Determine the (x, y) coordinate at the center of the cell enclosing the given text.  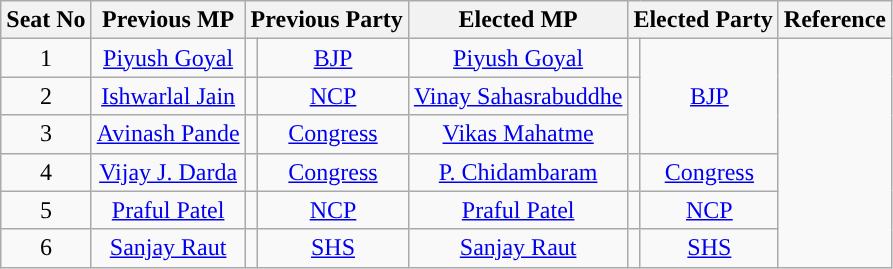
3 (46, 134)
1 (46, 58)
Seat No (46, 20)
Reference (834, 20)
P. Chidambaram (518, 172)
Elected Party (703, 20)
2 (46, 96)
4 (46, 172)
6 (46, 248)
Avinash Pande (168, 134)
Previous MP (168, 20)
Vinay Sahasrabuddhe (518, 96)
Vikas Mahatme (518, 134)
Previous Party (326, 20)
Ishwarlal Jain (168, 96)
5 (46, 210)
Elected MP (518, 20)
Vijay J. Darda (168, 172)
